Determine the (X, Y) coordinate at the center of the cell enclosing the given text.  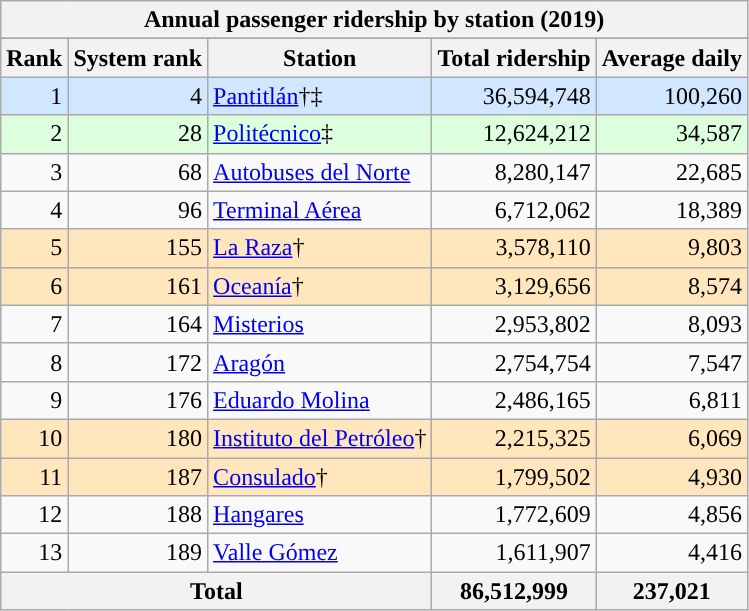
Valle Gómez (320, 553)
34,587 (672, 134)
8,280,147 (514, 172)
10 (34, 438)
188 (138, 515)
5 (34, 248)
18,389 (672, 210)
4,930 (672, 477)
4,856 (672, 515)
9 (34, 400)
6,811 (672, 400)
Terminal Aérea (320, 210)
9,803 (672, 248)
Misterios (320, 324)
28 (138, 134)
Autobuses del Norte (320, 172)
8,574 (672, 286)
176 (138, 400)
2,754,754 (514, 362)
2,215,325 (514, 438)
3 (34, 172)
Aragón (320, 362)
100,260 (672, 96)
2,486,165 (514, 400)
6 (34, 286)
Politécnico‡ (320, 134)
164 (138, 324)
Station (320, 58)
22,685 (672, 172)
12 (34, 515)
Total (216, 591)
68 (138, 172)
1,772,609 (514, 515)
7 (34, 324)
Rank (34, 58)
Average daily (672, 58)
La Raza† (320, 248)
13 (34, 553)
161 (138, 286)
7,547 (672, 362)
155 (138, 248)
2 (34, 134)
86,512,999 (514, 591)
6,069 (672, 438)
180 (138, 438)
System rank (138, 58)
Instituto del Petróleo† (320, 438)
237,021 (672, 591)
8 (34, 362)
172 (138, 362)
1,611,907 (514, 553)
Annual passenger ridership by station (2019) (374, 20)
187 (138, 477)
Consulado† (320, 477)
189 (138, 553)
96 (138, 210)
Hangares (320, 515)
36,594,748 (514, 96)
8,093 (672, 324)
3,129,656 (514, 286)
12,624,212 (514, 134)
3,578,110 (514, 248)
Total ridership (514, 58)
Eduardo Molina (320, 400)
Oceanía† (320, 286)
1,799,502 (514, 477)
11 (34, 477)
Pantitlán†‡ (320, 96)
4,416 (672, 553)
1 (34, 96)
2,953,802 (514, 324)
6,712,062 (514, 210)
